Detect which cell encompasses the target text, then output its [X, Y] center coordinate. 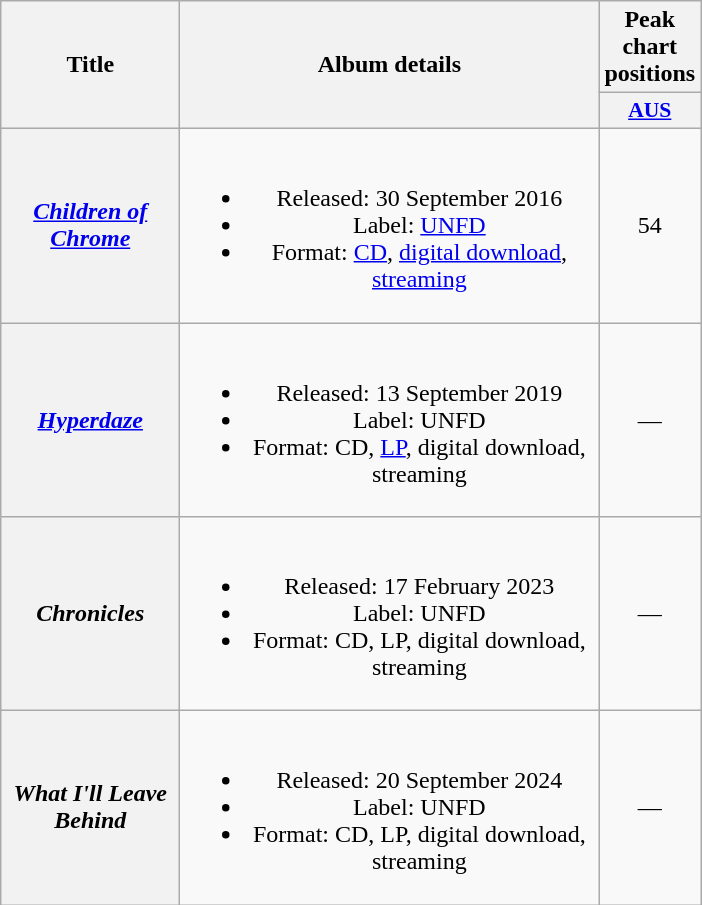
Peak chart positions [650, 47]
Released: 13 September 2019Label: UNFDFormat: CD, LP, digital download, streaming [390, 419]
54 [650, 225]
Released: 20 September 2024Label: UNFDFormat: CD, LP, digital download, streaming [390, 808]
Album details [390, 65]
Children of Chrome [90, 225]
What I'll Leave Behind [90, 808]
Released: 30 September 2016Label: UNFDFormat: CD, digital download, streaming [390, 225]
Title [90, 65]
AUS [650, 111]
Hyperdaze [90, 419]
Chronicles [90, 614]
Released: 17 February 2023Label: UNFDFormat: CD, LP, digital download, streaming [390, 614]
